Pinpoint the cell where the given text exists, returning its (X, Y) midpoint coordinate. 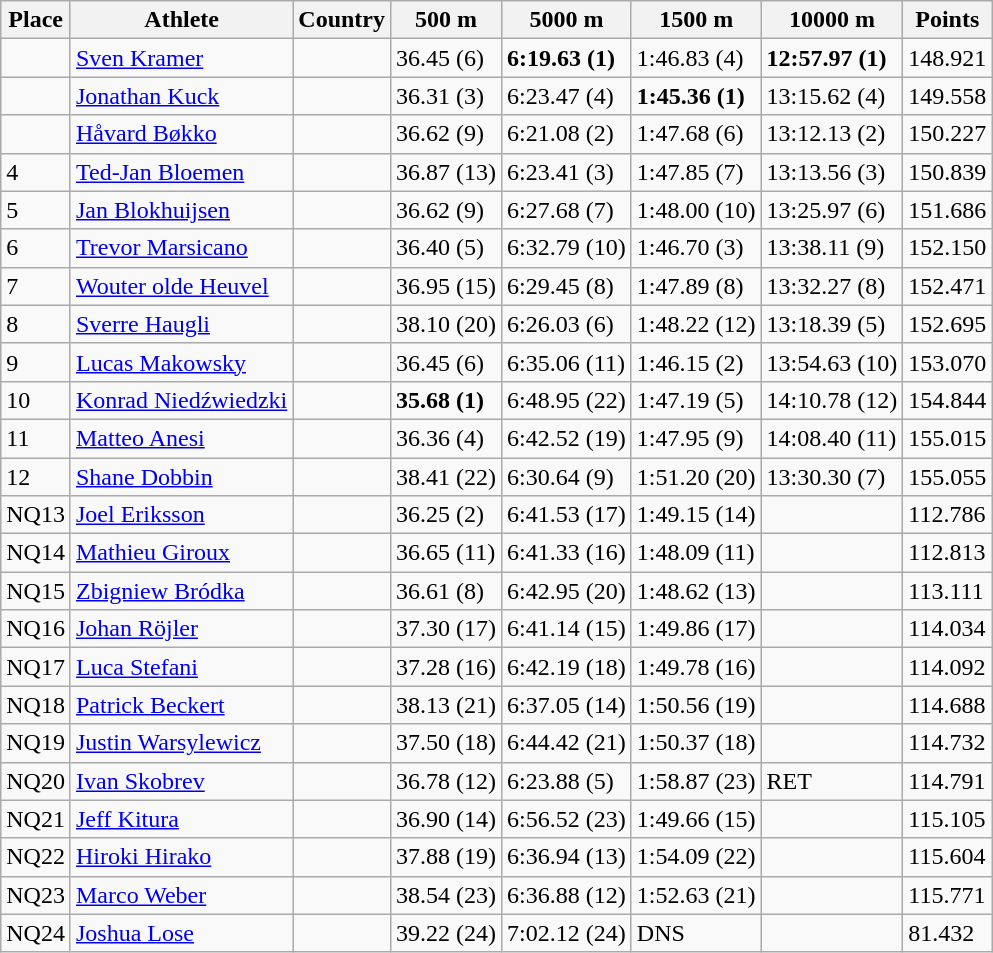
6:48.95 (22) (567, 400)
114.034 (948, 629)
154.844 (948, 400)
Wouter olde Heuvel (181, 286)
1:50.37 (18) (696, 743)
14:08.40 (11) (832, 438)
36.25 (2) (446, 515)
Konrad Niedźwiedzki (181, 400)
36.78 (12) (446, 781)
36.95 (15) (446, 286)
36.40 (5) (446, 248)
Lucas Makowsky (181, 362)
1:49.78 (16) (696, 667)
10000 m (832, 20)
1:47.89 (8) (696, 286)
Ivan Skobrev (181, 781)
RET (832, 781)
Ted-Jan Bloemen (181, 172)
12:57.97 (1) (832, 58)
38.54 (23) (446, 895)
35.68 (1) (446, 400)
NQ21 (36, 819)
112.786 (948, 515)
5000 m (567, 20)
1500 m (696, 20)
151.686 (948, 210)
36.87 (13) (446, 172)
NQ19 (36, 743)
113.111 (948, 591)
Athlete (181, 20)
12 (36, 477)
81.432 (948, 933)
36.65 (11) (446, 553)
13:30.30 (7) (832, 477)
Points (948, 20)
7 (36, 286)
5 (36, 210)
500 m (446, 20)
1:50.56 (19) (696, 705)
152.471 (948, 286)
4 (36, 172)
38.10 (20) (446, 324)
13:15.62 (4) (832, 96)
1:46.70 (3) (696, 248)
115.105 (948, 819)
NQ18 (36, 705)
1:47.95 (9) (696, 438)
6:56.52 (23) (567, 819)
1:45.36 (1) (696, 96)
Håvard Bøkko (181, 134)
112.813 (948, 553)
14:10.78 (12) (832, 400)
6:41.14 (15) (567, 629)
38.41 (22) (446, 477)
NQ20 (36, 781)
155.055 (948, 477)
9 (36, 362)
148.921 (948, 58)
6:30.64 (9) (567, 477)
6:19.63 (1) (567, 58)
Sven Kramer (181, 58)
NQ17 (36, 667)
6:41.33 (16) (567, 553)
Johan Röjler (181, 629)
1:48.22 (12) (696, 324)
Hiroki Hirako (181, 857)
1:48.09 (11) (696, 553)
NQ15 (36, 591)
6:23.41 (3) (567, 172)
6:42.95 (20) (567, 591)
1:46.83 (4) (696, 58)
6:37.05 (14) (567, 705)
6:23.47 (4) (567, 96)
1:48.00 (10) (696, 210)
155.015 (948, 438)
115.604 (948, 857)
DNS (696, 933)
Zbigniew Bródka (181, 591)
Jonathan Kuck (181, 96)
Justin Warsylewicz (181, 743)
Country (342, 20)
NQ23 (36, 895)
10 (36, 400)
150.227 (948, 134)
153.070 (948, 362)
6:42.52 (19) (567, 438)
13:25.97 (6) (832, 210)
13:12.13 (2) (832, 134)
13:32.27 (8) (832, 286)
6:44.42 (21) (567, 743)
6:36.94 (13) (567, 857)
1:47.68 (6) (696, 134)
36.36 (4) (446, 438)
Jan Blokhuijsen (181, 210)
13:38.11 (9) (832, 248)
13:13.56 (3) (832, 172)
114.732 (948, 743)
NQ22 (36, 857)
6:35.06 (11) (567, 362)
1:58.87 (23) (696, 781)
6:26.03 (6) (567, 324)
6:27.68 (7) (567, 210)
6:29.45 (8) (567, 286)
8 (36, 324)
6:41.53 (17) (567, 515)
37.28 (16) (446, 667)
152.695 (948, 324)
1:51.20 (20) (696, 477)
1:46.15 (2) (696, 362)
Sverre Haugli (181, 324)
36.61 (8) (446, 591)
1:49.86 (17) (696, 629)
6:42.19 (18) (567, 667)
7:02.12 (24) (567, 933)
NQ24 (36, 933)
Matteo Anesi (181, 438)
6:23.88 (5) (567, 781)
37.88 (19) (446, 857)
114.688 (948, 705)
6:32.79 (10) (567, 248)
36.31 (3) (446, 96)
NQ14 (36, 553)
Joel Eriksson (181, 515)
NQ13 (36, 515)
Luca Stefani (181, 667)
Patrick Beckert (181, 705)
1:49.66 (15) (696, 819)
150.839 (948, 172)
NQ16 (36, 629)
Trevor Marsicano (181, 248)
115.771 (948, 895)
Jeff Kitura (181, 819)
6 (36, 248)
Mathieu Giroux (181, 553)
149.558 (948, 96)
Place (36, 20)
1:47.19 (5) (696, 400)
37.50 (18) (446, 743)
1:54.09 (22) (696, 857)
Joshua Lose (181, 933)
114.092 (948, 667)
1:52.63 (21) (696, 895)
36.90 (14) (446, 819)
1:47.85 (7) (696, 172)
6:21.08 (2) (567, 134)
11 (36, 438)
13:54.63 (10) (832, 362)
6:36.88 (12) (567, 895)
152.150 (948, 248)
37.30 (17) (446, 629)
1:49.15 (14) (696, 515)
Marco Weber (181, 895)
39.22 (24) (446, 933)
114.791 (948, 781)
Shane Dobbin (181, 477)
1:48.62 (13) (696, 591)
13:18.39 (5) (832, 324)
38.13 (21) (446, 705)
